Detect which cell encompasses the target text, then output its [x, y] center coordinate. 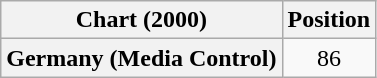
Chart (2000) [142, 20]
Position [329, 20]
86 [329, 58]
Germany (Media Control) [142, 58]
